Extract the [x, y] coordinate from the center of the cell holding the provided text.  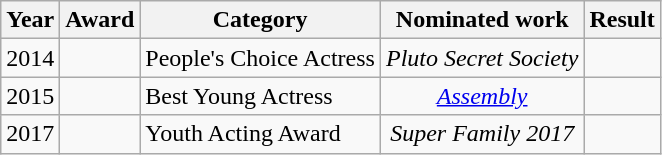
Award [100, 20]
Category [260, 20]
Youth Acting Award [260, 134]
Nominated work [482, 20]
Result [622, 20]
Assembly [482, 96]
2017 [30, 134]
2014 [30, 58]
2015 [30, 96]
People's Choice Actress [260, 58]
Best Young Actress [260, 96]
Pluto Secret Society [482, 58]
Super Family 2017 [482, 134]
Year [30, 20]
